Extract the [X, Y] coordinate from the center of the cell holding the provided text.  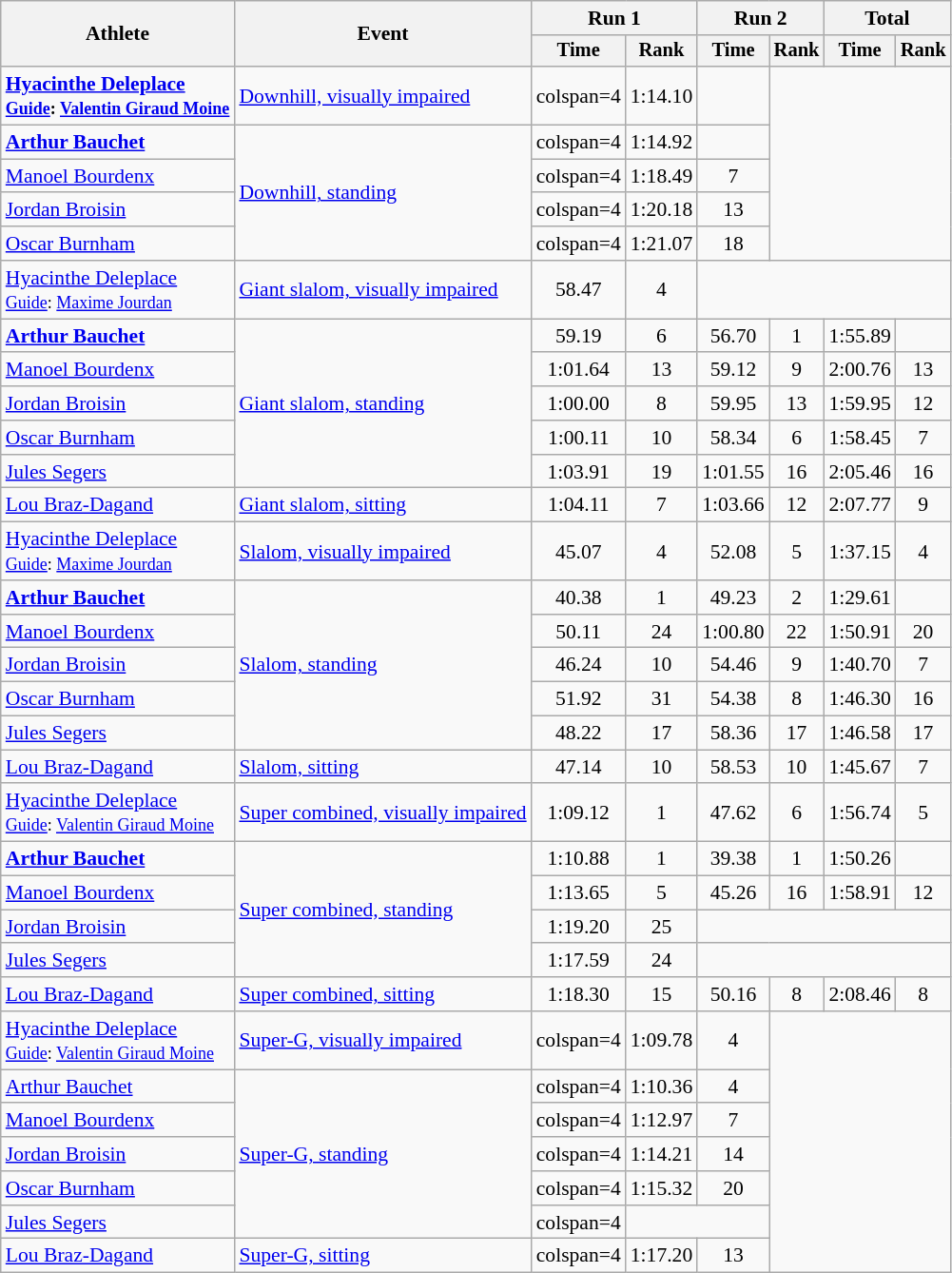
Giant slalom, visually impaired [382, 289]
15 [662, 994]
2 [797, 597]
58.34 [732, 438]
2:08.46 [860, 994]
22 [797, 632]
Super-G, sitting [382, 1256]
1:14.21 [662, 1154]
Super combined, standing [382, 910]
54.38 [732, 699]
58.47 [578, 289]
Slalom, sitting [382, 767]
1:03.91 [578, 472]
1:56.74 [860, 813]
59.95 [732, 403]
45.07 [578, 552]
Total [886, 18]
1:14.10 [662, 95]
1:04.11 [578, 505]
19 [662, 472]
1:18.49 [662, 176]
1:58.91 [860, 893]
52.08 [732, 552]
1:50.26 [860, 859]
1:29.61 [860, 597]
1:40.70 [860, 665]
Downhill, standing [382, 193]
1:46.58 [860, 734]
Giant slalom, standing [382, 403]
1:50.91 [860, 632]
1:09.12 [578, 813]
1:19.20 [578, 927]
1:13.65 [578, 893]
39.38 [732, 859]
1:17.59 [578, 961]
49.23 [732, 597]
50.16 [732, 994]
47.62 [732, 813]
2:05.46 [860, 472]
40.38 [578, 597]
Super combined, visually impaired [382, 813]
1:10.88 [578, 859]
1:10.36 [662, 1087]
31 [662, 699]
1:15.32 [662, 1188]
Run 1 [614, 18]
1:20.18 [662, 210]
1:09.78 [662, 1041]
25 [662, 927]
1:01.64 [578, 370]
1:21.07 [662, 244]
Super combined, sitting [382, 994]
1:00.00 [578, 403]
Athlete [118, 34]
Event [382, 34]
Downhill, visually impaired [382, 95]
1:45.67 [860, 767]
Slalom, visually impaired [382, 552]
2:00.76 [860, 370]
46.24 [578, 665]
50.11 [578, 632]
1:58.45 [860, 438]
47.14 [578, 767]
Run 2 [761, 18]
45.26 [732, 893]
2:07.77 [860, 505]
54.46 [732, 665]
1:12.97 [662, 1121]
1:03.66 [732, 505]
Slalom, standing [382, 665]
59.19 [578, 336]
1:37.15 [860, 552]
1:00.11 [578, 438]
Giant slalom, sitting [382, 505]
51.92 [578, 699]
59.12 [732, 370]
1:46.30 [860, 699]
48.22 [578, 734]
56.70 [732, 336]
58.36 [732, 734]
1:18.30 [578, 994]
14 [732, 1154]
1:17.20 [662, 1256]
1:55.89 [860, 336]
Super-G, standing [382, 1154]
18 [732, 244]
1:01.55 [732, 472]
Super-G, visually impaired [382, 1041]
58.53 [732, 767]
1:59.95 [860, 403]
1:14.92 [662, 143]
1:00.80 [732, 632]
